Search for the cell housing the specified text and yield its (x, y) center coordinate. 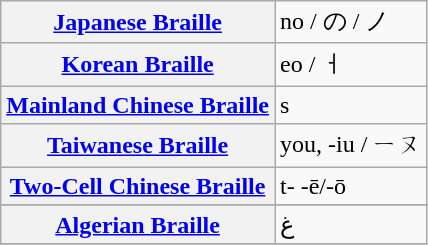
Korean Braille (138, 64)
no / の / ノ (350, 22)
Mainland Chinese Braille (138, 105)
Two-Cell Chinese Braille (138, 185)
eo / ㅓ (350, 64)
غ ‎ (350, 225)
Taiwanese Braille (138, 146)
t- -ē/-ō (350, 185)
Algerian Braille (138, 225)
you, -iu / ㄧㄡ (350, 146)
Japanese Braille (138, 22)
s (350, 105)
